For the text-containing cell, return its midpoint in [x, y] coordinate format. 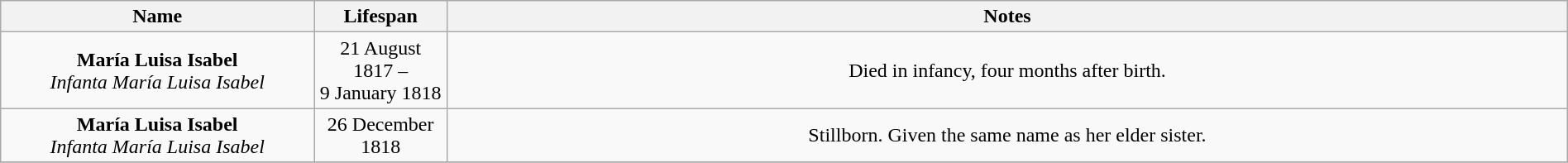
Stillborn. Given the same name as her elder sister. [1007, 136]
21 August 1817 –9 January 1818 [380, 70]
Name [157, 17]
María Luisa Isabel Infanta María Luisa Isabel [157, 70]
26 December 1818 [380, 136]
María Luisa IsabelInfanta María Luisa Isabel [157, 136]
Notes [1007, 17]
Lifespan [380, 17]
Died in infancy, four months after birth. [1007, 70]
